Extract the [x, y] coordinate from the center of the cell holding the provided text.  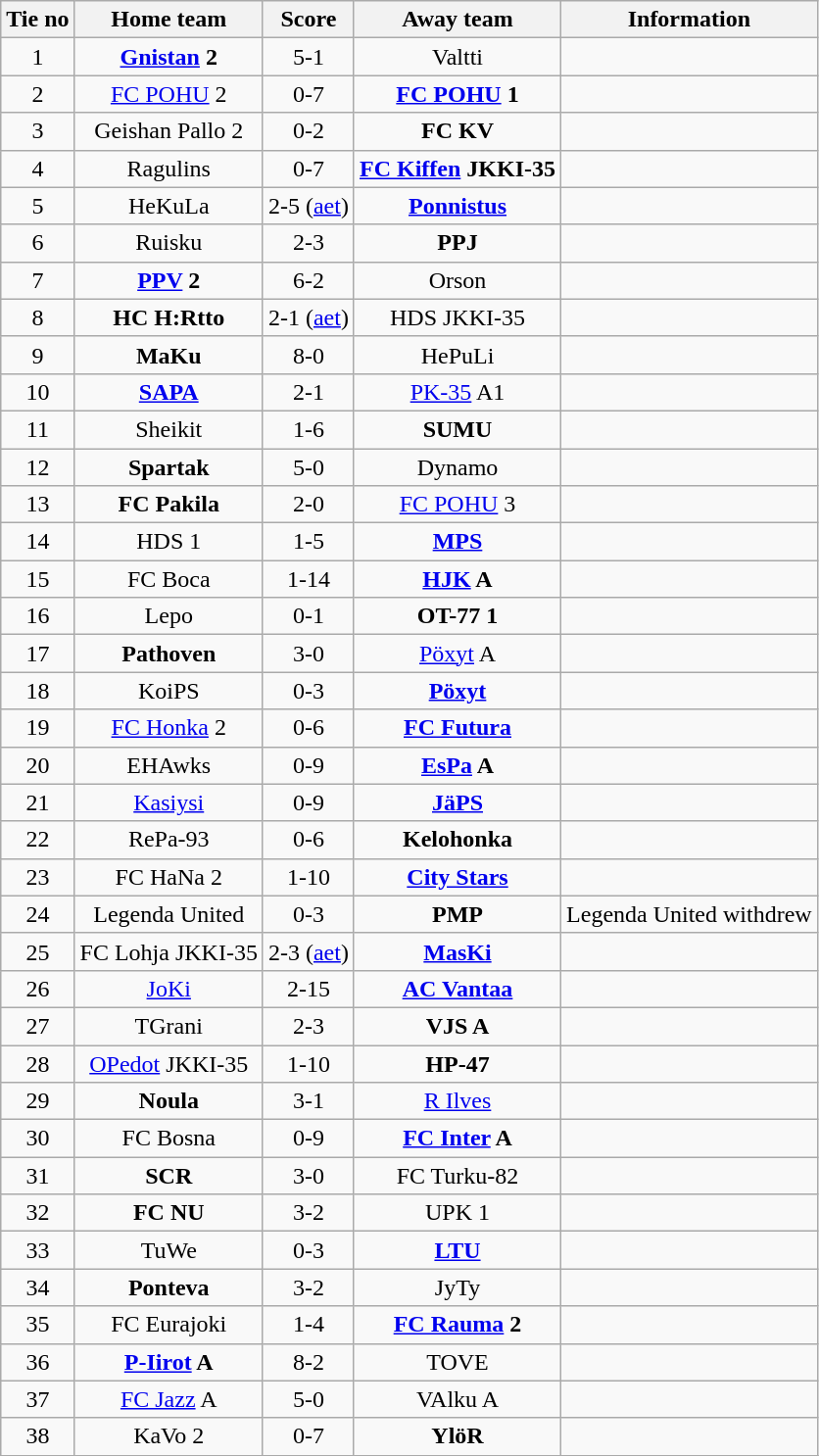
R Ilves [457, 1101]
Lepo [169, 616]
Tie no [37, 20]
28 [37, 1063]
UPK 1 [457, 1213]
1-5 [308, 542]
VJS A [457, 1026]
Away team [457, 20]
FC Kiffen JKKI-35 [457, 169]
5-1 [308, 57]
1-14 [308, 579]
25 [37, 951]
Legenda United [169, 914]
HePuLi [457, 355]
FC Boca [169, 579]
Legenda United withdrew [690, 914]
Noula [169, 1101]
HDS 1 [169, 542]
16 [37, 616]
SAPA [169, 392]
RePa-93 [169, 840]
PK-35 A1 [457, 392]
3-1 [308, 1101]
9 [37, 355]
21 [37, 802]
38 [37, 1436]
Pöxyt A [457, 654]
FC Rauma 2 [457, 1325]
HC H:Rtto [169, 317]
MPS [457, 542]
FC Turku-82 [457, 1176]
10 [37, 392]
15 [37, 579]
3 [37, 131]
HDS JKKI-35 [457, 317]
32 [37, 1213]
MaKu [169, 355]
31 [37, 1176]
6-2 [308, 280]
Valtti [457, 57]
FC Inter A [457, 1139]
FC HaNa 2 [169, 877]
FC Lohja JKKI-35 [169, 951]
EsPa A [457, 765]
0-2 [308, 131]
33 [37, 1250]
11 [37, 429]
FC Jazz A [169, 1399]
37 [37, 1399]
TGrani [169, 1026]
18 [37, 691]
2-0 [308, 505]
Score [308, 20]
PPV 2 [169, 280]
FC POHU 1 [457, 94]
Gnistan 2 [169, 57]
TuWe [169, 1250]
36 [37, 1362]
23 [37, 877]
Information [690, 20]
2-1 [308, 392]
13 [37, 505]
2-15 [308, 989]
24 [37, 914]
1-4 [308, 1325]
8 [37, 317]
Ruisku [169, 243]
19 [37, 728]
Pöxyt [457, 691]
PMP [457, 914]
P-Iirot A [169, 1362]
SCR [169, 1176]
PPJ [457, 243]
FC Eurajoki [169, 1325]
Pathoven [169, 654]
KoiPS [169, 691]
Orson [457, 280]
HP-47 [457, 1063]
FC KV [457, 131]
HeKuLa [169, 206]
City Stars [457, 877]
Ponnistus [457, 206]
17 [37, 654]
LTU [457, 1250]
SUMU [457, 429]
FC Honka 2 [169, 728]
27 [37, 1026]
2-3 (aet) [308, 951]
FC POHU 2 [169, 94]
HJK A [457, 579]
YlöR [457, 1436]
Dynamo [457, 467]
JoKi [169, 989]
30 [37, 1139]
Home team [169, 20]
20 [37, 765]
Spartak [169, 467]
TOVE [457, 1362]
1 [37, 57]
35 [37, 1325]
4 [37, 169]
22 [37, 840]
JyTy [457, 1287]
Kasiysi [169, 802]
7 [37, 280]
EHAwks [169, 765]
FC Bosna [169, 1139]
2 [37, 94]
14 [37, 542]
Ponteva [169, 1287]
0-1 [308, 616]
Ragulins [169, 169]
OPedot JKKI-35 [169, 1063]
FC Pakila [169, 505]
6 [37, 243]
2-5 (aet) [308, 206]
26 [37, 989]
12 [37, 467]
29 [37, 1101]
FC Futura [457, 728]
2-1 (aet) [308, 317]
OT-77 1 [457, 616]
34 [37, 1287]
FC NU [169, 1213]
1-6 [308, 429]
Sheikit [169, 429]
JäPS [457, 802]
FC POHU 3 [457, 505]
8-0 [308, 355]
MasKi [457, 951]
8-2 [308, 1362]
Geishan Pallo 2 [169, 131]
AC Vantaa [457, 989]
KaVo 2 [169, 1436]
5 [37, 206]
Kelohonka [457, 840]
VAlku A [457, 1399]
